Scan for the cell matching the given text and deliver its (x, y) coordinate at center. 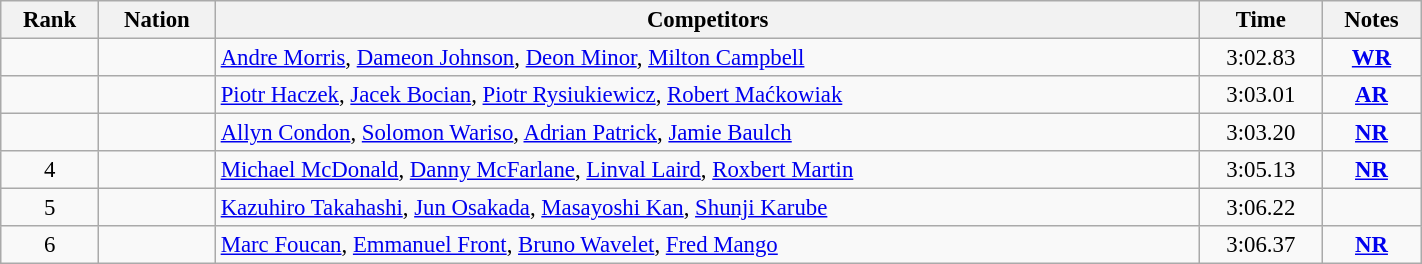
Piotr Haczek, Jacek Bocian, Piotr Rysiukiewicz, Robert Maćkowiak (708, 95)
Rank (50, 20)
3:06.22 (1261, 208)
3:03.20 (1261, 133)
WR (1372, 58)
3:03.01 (1261, 95)
Marc Foucan, Emmanuel Front, Bruno Wavelet, Fred Mango (708, 245)
3:02.83 (1261, 58)
5 (50, 208)
Notes (1372, 20)
3:06.37 (1261, 245)
4 (50, 170)
Andre Morris, Dameon Johnson, Deon Minor, Milton Campbell (708, 58)
AR (1372, 95)
3:05.13 (1261, 170)
Michael McDonald, Danny McFarlane, Linval Laird, Roxbert Martin (708, 170)
Kazuhiro Takahashi, Jun Osakada, Masayoshi Kan, Shunji Karube (708, 208)
Allyn Condon, Solomon Wariso, Adrian Patrick, Jamie Baulch (708, 133)
Time (1261, 20)
Competitors (708, 20)
6 (50, 245)
Nation (156, 20)
